Return (x, y) of the center of cell containing provided text 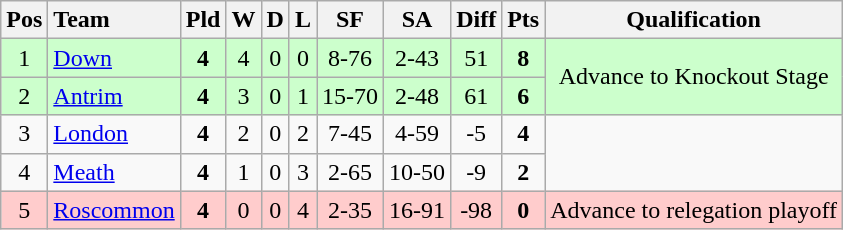
-5 (476, 134)
-9 (476, 172)
5 (24, 210)
Pts (524, 20)
2-65 (350, 172)
Pld (203, 20)
Advance to Knockout Stage (694, 77)
Qualification (694, 20)
Team (114, 20)
London (114, 134)
L (302, 20)
61 (476, 96)
Down (114, 58)
2-43 (418, 58)
16-91 (418, 210)
15-70 (350, 96)
8 (524, 58)
4-59 (418, 134)
Diff (476, 20)
SF (350, 20)
10-50 (418, 172)
6 (524, 96)
-98 (476, 210)
Roscommon (114, 210)
8-76 (350, 58)
7-45 (350, 134)
SA (418, 20)
W (244, 20)
2-35 (350, 210)
2-48 (418, 96)
Meath (114, 172)
Pos (24, 20)
D (275, 20)
Advance to relegation playoff (694, 210)
51 (476, 58)
Antrim (114, 96)
